Scan for the cell matching the given text and deliver its (X, Y) coordinate at center. 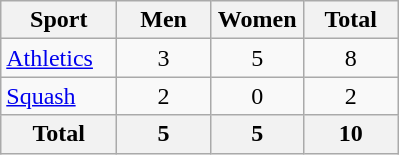
Athletics (59, 58)
Sport (59, 20)
8 (351, 58)
Squash (59, 96)
3 (164, 58)
10 (351, 134)
0 (257, 96)
Men (164, 20)
Women (257, 20)
